For the text-containing cell, return its midpoint in [x, y] coordinate format. 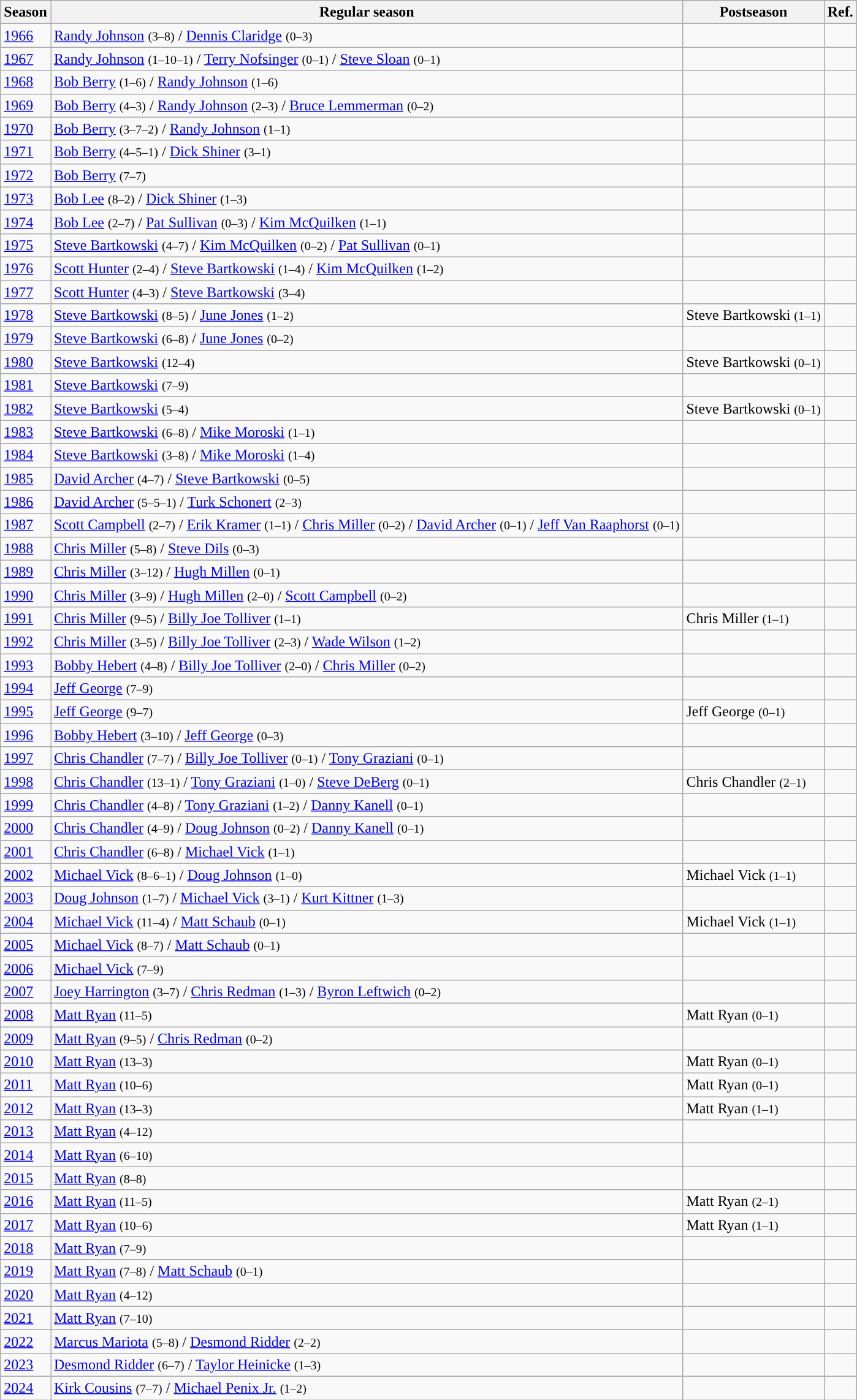
Michael Vick (8–6–1) / Doug Johnson (1–0) [367, 875]
Matt Ryan (9–5) / Chris Redman (0–2) [367, 1039]
Chris Miller (5–8) / Steve Dils (0–3) [367, 548]
1991 [26, 618]
2004 [26, 921]
Steve Bartkowski (1–1) [753, 316]
1998 [26, 782]
2009 [26, 1039]
2013 [26, 1132]
1990 [26, 595]
Chris Chandler (2–1) [753, 782]
1992 [26, 641]
1996 [26, 735]
1999 [26, 805]
Michael Vick (11–4) / Matt Schaub (0–1) [367, 921]
Chris Chandler (4–8) / Tony Graziani (1–2) / Danny Kanell (0–1) [367, 805]
Jeff George (9–7) [367, 712]
1988 [26, 548]
2001 [26, 852]
1994 [26, 689]
Matt Ryan (2–1) [753, 1201]
2017 [26, 1225]
2000 [26, 828]
Chris Miller (3–9) / Hugh Millen (2–0) / Scott Campbell (0–2) [367, 595]
Bob Berry (3–7–2) / Randy Johnson (1–1) [367, 129]
1983 [26, 432]
1971 [26, 152]
Steve Bartkowski (6–8) / June Jones (0–2) [367, 339]
2012 [26, 1108]
2006 [26, 968]
2002 [26, 875]
Scott Hunter (4–3) / Steve Bartkowski (3–4) [367, 292]
1976 [26, 268]
1997 [26, 759]
Kirk Cousins (7–7) / Michael Penix Jr. (1–2) [367, 1388]
2014 [26, 1155]
Steve Bartkowski (12–4) [367, 362]
1978 [26, 316]
1967 [26, 59]
1977 [26, 292]
Regular season [367, 12]
Desmond Ridder (6–7) / Taylor Heinicke (1–3) [367, 1364]
2023 [26, 1364]
1968 [26, 82]
Steve Bartkowski (3–8) / Mike Moroski (1–4) [367, 455]
David Archer (4–7) / Steve Bartkowski (0–5) [367, 479]
1993 [26, 665]
1989 [26, 572]
2008 [26, 1015]
1985 [26, 479]
Michael Vick (7–9) [367, 968]
Steve Bartkowski (8–5) / June Jones (1–2) [367, 316]
2010 [26, 1062]
Scott Campbell (2–7) / Erik Kramer (1–1) / Chris Miller (0–2) / David Archer (0–1) / Jeff Van Raaphorst (0–1) [367, 525]
Steve Bartkowski (6–8) / Mike Moroski (1–1) [367, 432]
1980 [26, 362]
1979 [26, 339]
Joey Harrington (3–7) / Chris Redman (1–3) / Byron Leftwich (0–2) [367, 991]
Chris Miller (3–12) / Hugh Millen (0–1) [367, 572]
Chris Chandler (6–8) / Michael Vick (1–1) [367, 852]
1981 [26, 385]
1972 [26, 175]
Michael Vick (8–7) / Matt Schaub (0–1) [367, 945]
Jeff George (7–9) [367, 689]
2015 [26, 1178]
1987 [26, 525]
1969 [26, 105]
David Archer (5–5–1) / Turk Schonert (2–3) [367, 502]
Steve Bartkowski (4–7) / Kim McQuilken (0–2) / Pat Sullivan (0–1) [367, 245]
Bob Lee (8–2) / Dick Shiner (1–3) [367, 199]
Bob Lee (2–7) / Pat Sullivan (0–3) / Kim McQuilken (1–1) [367, 222]
Chris Miller (9–5) / Billy Joe Tolliver (1–1) [367, 618]
Bob Berry (7–7) [367, 175]
Steve Bartkowski (5–4) [367, 409]
Matt Ryan (7–10) [367, 1318]
1966 [26, 36]
Randy Johnson (1–10–1) / Terry Nofsinger (0–1) / Steve Sloan (0–1) [367, 59]
Doug Johnson (1–7) / Michael Vick (3–1) / Kurt Kittner (1–3) [367, 898]
1975 [26, 245]
Matt Ryan (7–9) [367, 1248]
1982 [26, 409]
2020 [26, 1295]
1973 [26, 199]
Matt Ryan (8–8) [367, 1178]
Bobby Hebert (4–8) / Billy Joe Tolliver (2–0) / Chris Miller (0–2) [367, 665]
Chris Miller (1–1) [753, 618]
Scott Hunter (2–4) / Steve Bartkowski (1–4) / Kim McQuilken (1–2) [367, 268]
2005 [26, 945]
2007 [26, 991]
Ref. [840, 12]
Chris Chandler (4–9) / Doug Johnson (0–2) / Danny Kanell (0–1) [367, 828]
1970 [26, 129]
Bobby Hebert (3–10) / Jeff George (0–3) [367, 735]
Bob Berry (1–6) / Randy Johnson (1–6) [367, 82]
Steve Bartkowski (7–9) [367, 385]
2016 [26, 1201]
1995 [26, 712]
Matt Ryan (6–10) [367, 1155]
Postseason [753, 12]
2024 [26, 1388]
2003 [26, 898]
2018 [26, 1248]
2011 [26, 1085]
1984 [26, 455]
Chris Miller (3–5) / Billy Joe Tolliver (2–3) / Wade Wilson (1–2) [367, 641]
2021 [26, 1318]
Bob Berry (4–5–1) / Dick Shiner (3–1) [367, 152]
1986 [26, 502]
Matt Ryan (7–8) / Matt Schaub (0–1) [367, 1271]
Jeff George (0–1) [753, 712]
Randy Johnson (3–8) / Dennis Claridge (0–3) [367, 36]
Chris Chandler (13–1) / Tony Graziani (1–0) / Steve DeBerg (0–1) [367, 782]
Season [26, 12]
2022 [26, 1341]
Chris Chandler (7–7) / Billy Joe Tolliver (0–1) / Tony Graziani (0–1) [367, 759]
Marcus Mariota (5–8) / Desmond Ridder (2–2) [367, 1341]
1974 [26, 222]
Bob Berry (4–3) / Randy Johnson (2–3) / Bruce Lemmerman (0–2) [367, 105]
2019 [26, 1271]
